Pinpoint the cell where the given text exists, returning its [x, y] midpoint coordinate. 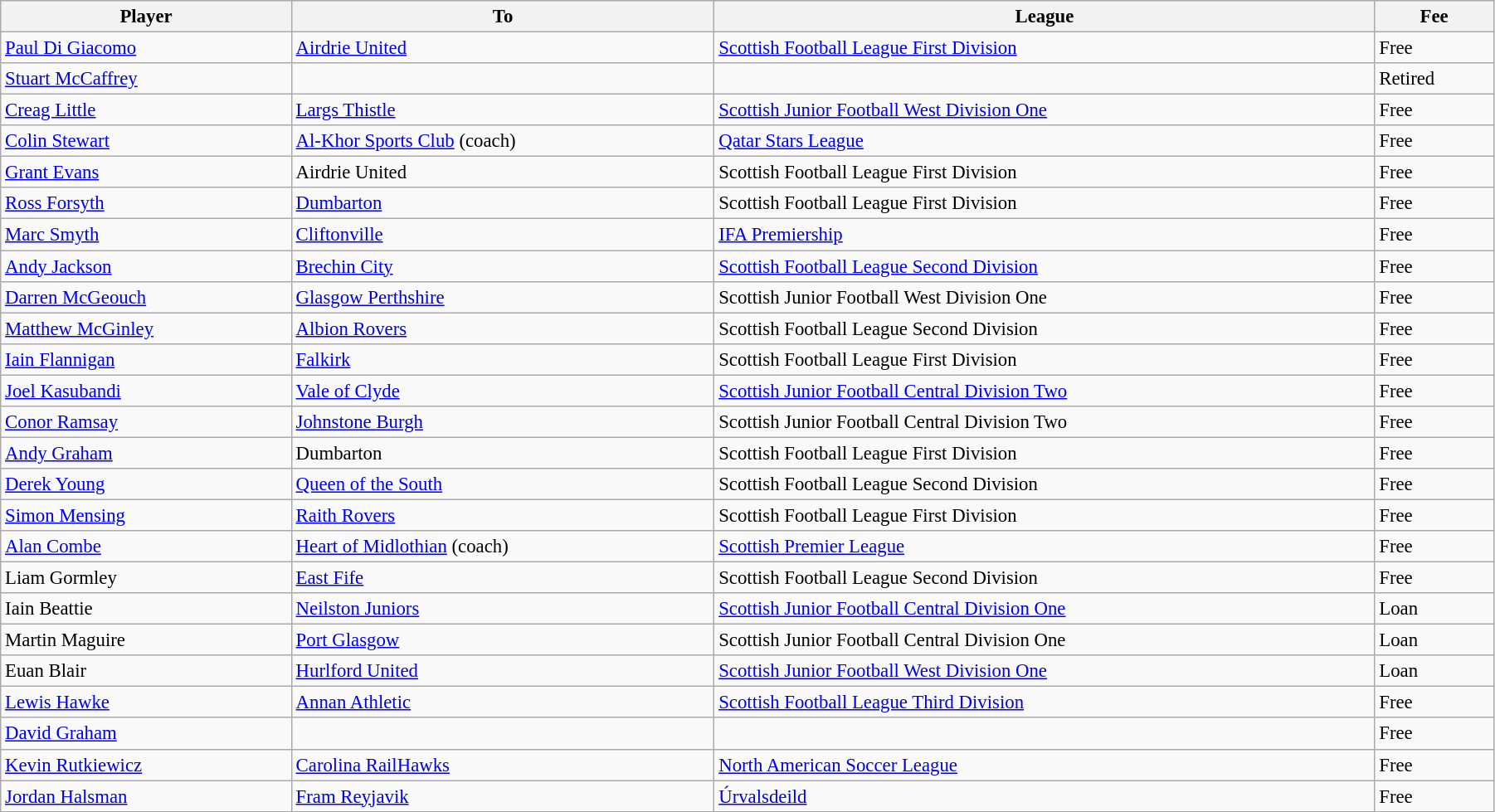
Martin Maguire [146, 640]
Kevin Rutkiewicz [146, 765]
Andy Jackson [146, 266]
League [1045, 17]
Carolina RailHawks [503, 765]
Grant Evans [146, 173]
Fee [1434, 17]
Conor Ramsay [146, 422]
Colin Stewart [146, 141]
Alan Combe [146, 547]
Iain Flannigan [146, 359]
Largs Thistle [503, 110]
Matthew McGinley [146, 328]
Vale of Clyde [503, 391]
Andy Graham [146, 453]
Scottish Football League Third Division [1045, 703]
Joel Kasubandi [146, 391]
Simon Mensing [146, 515]
Albion Rovers [503, 328]
Brechin City [503, 266]
Euan Blair [146, 671]
Marc Smyth [146, 235]
Port Glasgow [503, 640]
Retired [1434, 79]
Stuart McCaffrey [146, 79]
IFA Premiership [1045, 235]
Hurlford United [503, 671]
East Fife [503, 578]
Neilston Juniors [503, 609]
David Graham [146, 734]
Falkirk [503, 359]
North American Soccer League [1045, 765]
Derek Young [146, 484]
Al-Khor Sports Club (coach) [503, 141]
Úrvalsdeild [1045, 796]
Johnstone Burgh [503, 422]
To [503, 17]
Creag Little [146, 110]
Ross Forsyth [146, 203]
Cliftonville [503, 235]
Darren McGeouch [146, 297]
Scottish Premier League [1045, 547]
Qatar Stars League [1045, 141]
Fram Reyjavik [503, 796]
Player [146, 17]
Iain Beattie [146, 609]
Lewis Hawke [146, 703]
Queen of the South [503, 484]
Raith Rovers [503, 515]
Jordan Halsman [146, 796]
Annan Athletic [503, 703]
Glasgow Perthshire [503, 297]
Liam Gormley [146, 578]
Heart of Midlothian (coach) [503, 547]
Paul Di Giacomo [146, 48]
